Find where the given text appears and provide that cell's center as (x, y) coordinate. 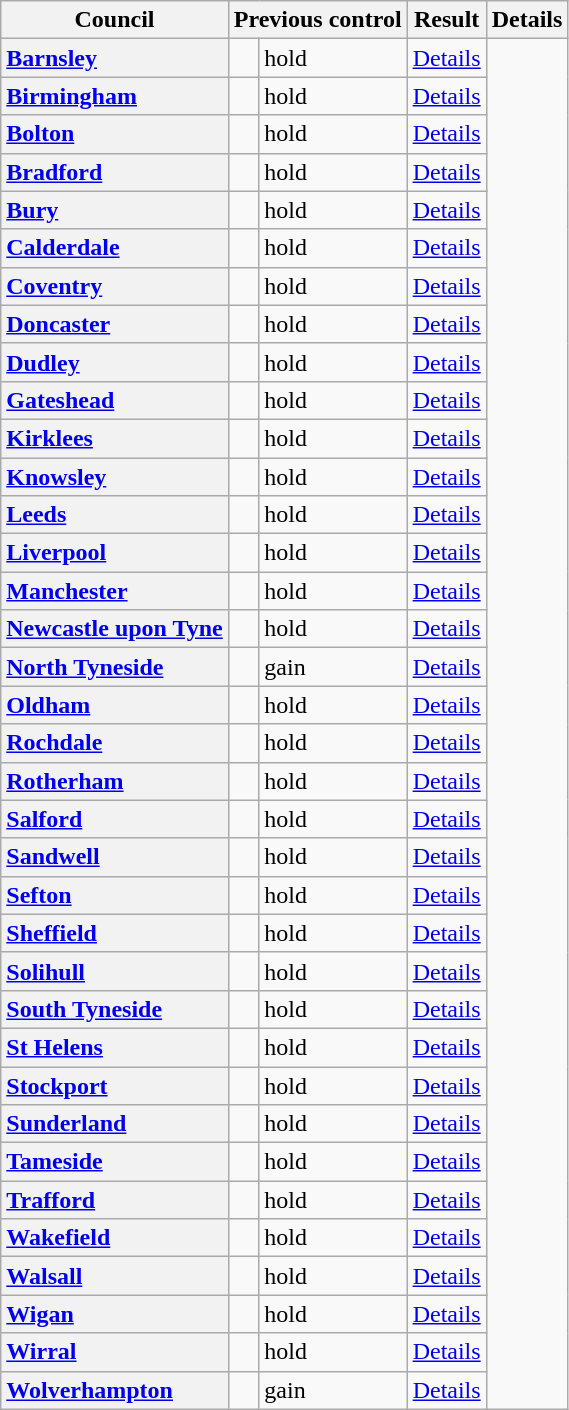
Sefton (115, 895)
Result (446, 20)
Trafford (115, 1200)
Stockport (115, 1085)
Dudley (115, 362)
Wolverhampton (115, 1390)
Oldham (115, 705)
Gateshead (115, 400)
Barnsley (115, 58)
Birmingham (115, 96)
Liverpool (115, 553)
Bury (115, 210)
Sandwell (115, 857)
Sunderland (115, 1124)
Wigan (115, 1314)
Walsall (115, 1276)
Previous control (318, 20)
Calderdale (115, 248)
Bradford (115, 172)
Knowsley (115, 477)
Coventry (115, 286)
Wakefield (115, 1238)
North Tyneside (115, 667)
Solihull (115, 971)
Wirral (115, 1352)
Leeds (115, 515)
Doncaster (115, 324)
Newcastle upon Tyne (115, 629)
South Tyneside (115, 1009)
Tameside (115, 1162)
Kirklees (115, 438)
Manchester (115, 591)
Sheffield (115, 933)
Salford (115, 819)
Rotherham (115, 781)
Council (115, 20)
Bolton (115, 134)
St Helens (115, 1047)
Rochdale (115, 743)
